For the text-containing cell, return its midpoint in [X, Y] coordinate format. 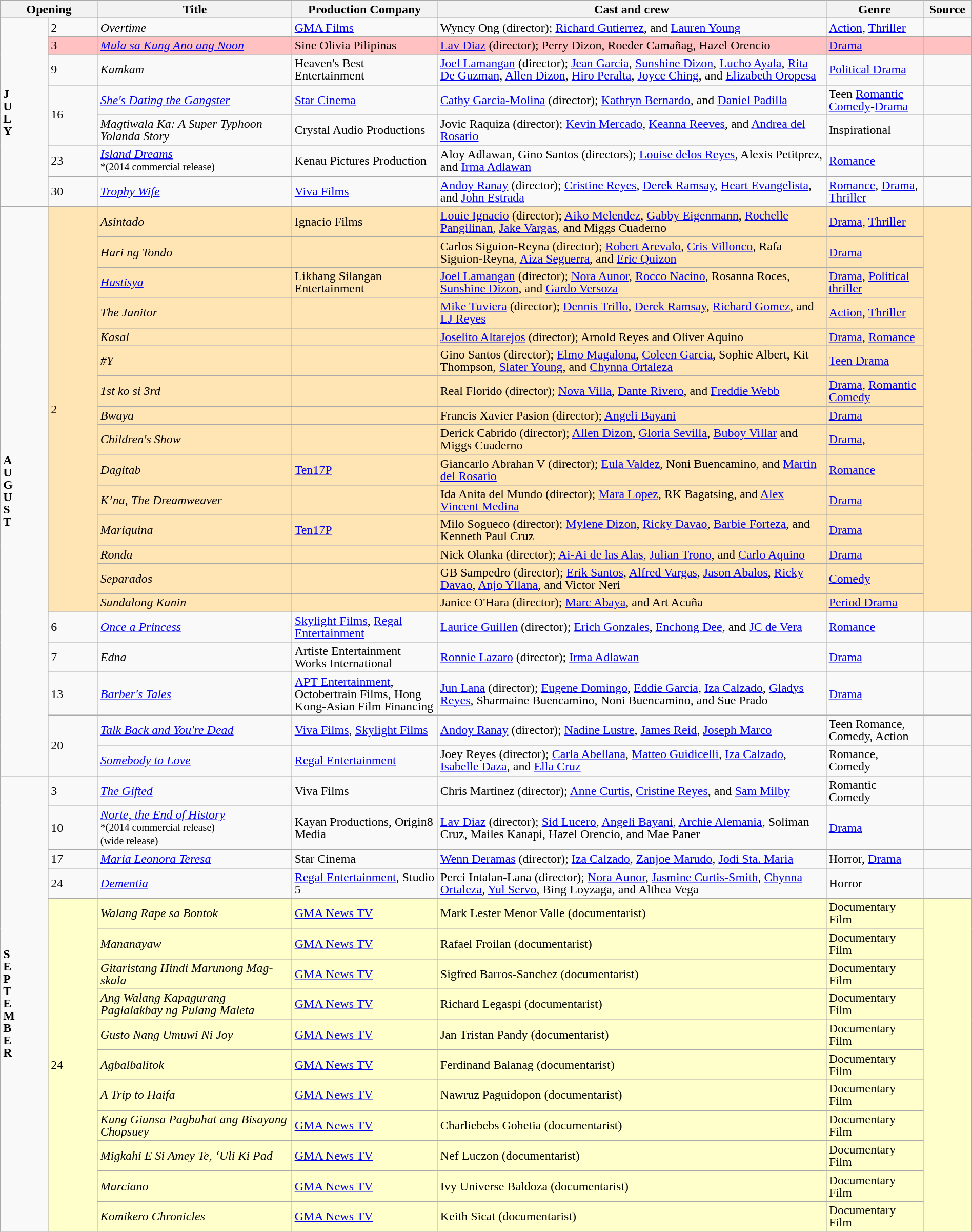
Keith Sicat (documentarist) [632, 1217]
Separados [195, 579]
7 [73, 658]
AUGUST [25, 491]
GMA Films [364, 28]
16 [73, 115]
She's Dating the Gangster [195, 100]
Charliebebs Gohetia (documentarist) [632, 1125]
Lav Diaz (director); Perry Dizon, Roeder Camañag, Hazel Orencio [632, 45]
Drama, Political thriller [875, 282]
17 [73, 859]
Viva Films, Skylight Films [364, 730]
Jovic Raquiza (director); Kevin Mercado, Keanna Reeves, and Andrea del Rosario [632, 130]
Sundalong Kanin [195, 603]
Island Dreams *(2014 commercial release) [195, 161]
Children's Show [195, 439]
Edna [195, 658]
Real Florido (director); Nova Villa, Dante Rivero, and Freddie Webb [632, 391]
Rafael Froilan (documentarist) [632, 944]
Gitaristang Hindi Marunong Mag-skala [195, 973]
Louie Ignacio (director); Aiko Melendez, Gabby Eigenmann, Rochelle Pangilinan, Jake Vargas, and Miggs Cuaderno [632, 222]
Drama, [875, 439]
Somebody to Love [195, 760]
Mariquina [195, 530]
Dementia [195, 883]
Sine Olivia Pilipinas [364, 45]
Ronnie Lazaro (director); Irma Adlawan [632, 658]
Comedy [875, 579]
Heaven's Best Entertainment [364, 70]
Wyncy Ong (director); Richard Gutierrez, and Lauren Young [632, 28]
Ignacio Films [364, 222]
Maria Leonora Teresa [195, 859]
Mike Tuviera (director); Dennis Trillo, Derek Ramsay, Richard Gomez, and LJ Reyes [632, 313]
Kamkam [195, 70]
K’na, The Dreamweaver [195, 500]
Derick Cabrido (director); Allen Dizon, Gloria Sevilla, Buboy Villar and Miggs Cuaderno [632, 439]
Andoy Ranay (director); Nadine Lustre, James Reid, Joseph Marco [632, 730]
Period Drama [875, 603]
Hustisya [195, 282]
Crystal Audio Productions [364, 130]
Joey Reyes (director); Carla Abellana, Matteo Guidicelli, Iza Calzado, Isabelle Daza, and Ella Cruz [632, 760]
Mula sa Kung Ano ang Noon [195, 45]
JULY [25, 113]
Hari ng Tondo [195, 252]
Norte, the End of History*(2014 commercial release) (wide release) [195, 828]
Ferdinand Balanag (documentarist) [632, 1065]
Opening [49, 9]
6 [73, 627]
Mark Lester Menor Valle (documentarist) [632, 913]
Wenn Deramas (director); Iza Calzado, Zanjoe Marudo, Jodi Sta. Maria [632, 859]
Horror [875, 883]
Andoy Ranay (director); Cristine Reyes, Derek Ramsay, Heart Evangelista, and John Estrada [632, 192]
APT Entertainment, Octobertrain Films, Hong Kong-Asian Film Financing [364, 693]
Janice O'Hara (director); Marc Abaya, and Art Acuña [632, 603]
Regal Entertainment, Studio 5 [364, 883]
Jan Tristan Pandy (documentarist) [632, 1035]
Drama, Romance [875, 336]
Ivy Universe Baldoza (documentarist) [632, 1186]
Political Drama [875, 70]
Carlos Siguion-Reyna (director); Robert Arevalo, Cris Villonco, Rafa Siguion-Reyna, Aiza Seguerra, and Eric Quizon [632, 252]
Teen Romance, Comedy, Action [875, 730]
Agbalbalitok [195, 1065]
Ronda [195, 555]
Nef Luczon (documentarist) [632, 1156]
Romantic Comedy [875, 791]
Joselito Altarejos (director); Arnold Reyes and Oliver Aquino [632, 336]
Joel Lamangan (director); Jean Garcia, Sunshine Dizon, Lucho Ayala, Rita De Guzman, Allen Dizon, Hiro Peralta, Joyce Ching, and Elizabeth Oropesa [632, 70]
Lav Diaz (director); Sid Lucero, Angeli Bayani, Archie Alemania, Soliman Cruz, Mailes Kanapi, Hazel Orencio, and Mae Paner [632, 828]
SEPTEMBER [25, 1003]
Dagitab [195, 470]
Giancarlo Abrahan V (director); Eula Valdez, Noni Buencamino, and Martin del Rosario [632, 470]
Milo Sogueco (director); Mylene Dizon, Ricky Davao, Barbie Forteza, and Kenneth Paul Cruz [632, 530]
Mananayaw [195, 944]
Richard Legaspi (documentarist) [632, 1004]
A Trip to Haifa [195, 1096]
Kasal [195, 336]
Chris Martinez (director); Anne Curtis, Cristine Reyes, and Sam Milby [632, 791]
Sigfred Barros-Sanchez (documentarist) [632, 973]
Joel Lamangan (director); Nora Aunor, Rocco Nacino, Rosanna Roces, Sunshine Dizon, and Gardo Versoza [632, 282]
Gino Santos (director); Elmo Magalona, Coleen Garcia, Sophie Albert, Kit Thompson, Slater Young, and Chynna Ortaleza [632, 361]
Francis Xavier Pasion (director); Angeli Bayani [632, 415]
20 [73, 745]
Skylight Films, Regal Entertainment [364, 627]
Horror, Drama [875, 859]
The Gifted [195, 791]
Kenau Pictures Production [364, 161]
Teen Romantic Comedy-Drama [875, 100]
Barber's Tales [195, 693]
Once a Princess [195, 627]
Regal Entertainment [364, 760]
30 [73, 192]
Genre [875, 9]
Perci Intalan-Lana (director); Nora Aunor, Jasmine Curtis-Smith, Chynna Ortaleza, Yul Servo, Bing Loyzaga, and Althea Vega [632, 883]
Overtime [195, 28]
Marciano [195, 1186]
The Janitor [195, 313]
Ida Anita del Mundo (director); Mara Lopez, RK Bagatsing, and Alex Vincent Medina [632, 500]
Artiste Entertainment Works International [364, 658]
Cathy Garcia-Molina (director); Kathryn Bernardo, and Daniel Padilla [632, 100]
Trophy Wife [195, 192]
Production Company [364, 9]
#Y [195, 361]
Aloy Adlawan, Gino Santos (directors); Louise delos Reyes, Alexis Petitprez, and Irma Adlawan [632, 161]
Gusto Nang Umuwi Ni Joy [195, 1035]
Likhang Silangan Entertainment [364, 282]
23 [73, 161]
Romance, Comedy [875, 760]
Magtiwala Ka: A Super Typhoon Yolanda Story [195, 130]
Kayan Productions, Origin8 Media [364, 828]
Talk Back and You're Dead [195, 730]
Kung Giunsa Pagbuhat ang Bisayang Chopsuey [195, 1125]
9 [73, 70]
Romance, Drama, Thriller [875, 192]
Jun Lana (director); Eugene Domingo, Eddie Garcia, Iza Calzado, Gladys Reyes, Sharmaine Buencamino, Noni Buencamino, and Sue Prado [632, 693]
13 [73, 693]
Migkahi E Si Amey Te, ‘Uli Ki Pad [195, 1156]
10 [73, 828]
Nawruz Paguidopon (documentarist) [632, 1096]
Cast and crew [632, 9]
Drama, Thriller [875, 222]
Asintado [195, 222]
Ang Walang Kapagurang Paglalakbay ng Pulang Maleta [195, 1004]
GB Sampedro (director); Erik Santos, Alfred Vargas, Jason Abalos, Ricky Davao, Anjo Yllana, and Victor Neri [632, 579]
Nick Olanka (director); Ai-Ai de las Alas, Julian Trono, and Carlo Aquino [632, 555]
1st ko si 3rd [195, 391]
Title [195, 9]
Teen Drama [875, 361]
Walang Rape sa Bontok [195, 913]
Inspirational [875, 130]
Source [947, 9]
Bwaya [195, 415]
Laurice Guillen (director); Erich Gonzales, Enchong Dee, and JC de Vera [632, 627]
Komikero Chronicles [195, 1217]
Drama, Romantic Comedy [875, 391]
